Return the [X, Y] coordinate for the center point of the cell that contains the specified text.  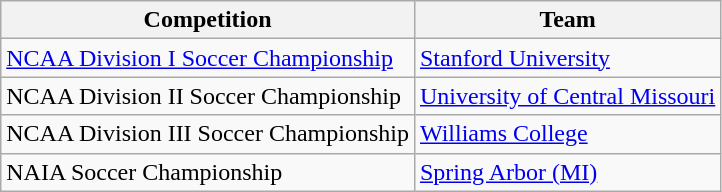
NCAA Division III Soccer Championship [208, 134]
Stanford University [567, 58]
Team [567, 20]
University of Central Missouri [567, 96]
NCAA Division I Soccer Championship [208, 58]
Competition [208, 20]
NCAA Division II Soccer Championship [208, 96]
Williams College [567, 134]
Spring Arbor (MI) [567, 172]
NAIA Soccer Championship [208, 172]
